Return [X, Y] of the center of cell containing provided text 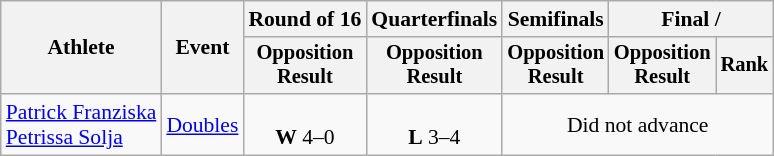
Round of 16 [304, 19]
L 3–4 [434, 124]
Doubles [202, 124]
Semifinals [556, 19]
Rank [745, 66]
Did not advance [638, 124]
Quarterfinals [434, 19]
Patrick FranziskaPetrissa Solja [82, 124]
Athlete [82, 48]
Final / [691, 19]
Event [202, 48]
W 4–0 [304, 124]
